Return the (X, Y) coordinate for the center point of the cell that contains the specified text.  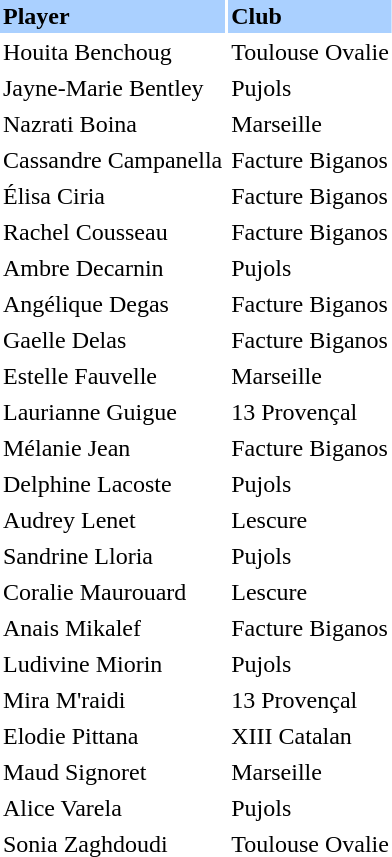
Toulouse Ovalie (310, 52)
Rachel Cousseau (112, 232)
Anais Mikalef (112, 628)
Ambre Decarnin (112, 268)
Player (112, 16)
Elodie Pittana (112, 736)
Estelle Fauvelle (112, 376)
Cassandre Campanella (112, 160)
Coralie Maurouard (112, 592)
Laurianne Guigue (112, 412)
XIII Catalan (310, 736)
Mira M'raidi (112, 700)
Angélique Degas (112, 304)
Ludivine Miorin (112, 664)
Alice Varela (112, 808)
Maud Signoret (112, 772)
Sandrine Lloria (112, 556)
Nazrati Boina (112, 124)
Gaelle Delas (112, 340)
Jayne-Marie Bentley (112, 88)
Mélanie Jean (112, 448)
Club (310, 16)
Audrey Lenet (112, 520)
Houita Benchoug (112, 52)
Élisa Ciria (112, 196)
Delphine Lacoste (112, 484)
